Detect which cell encompasses the target text, then output its [X, Y] center coordinate. 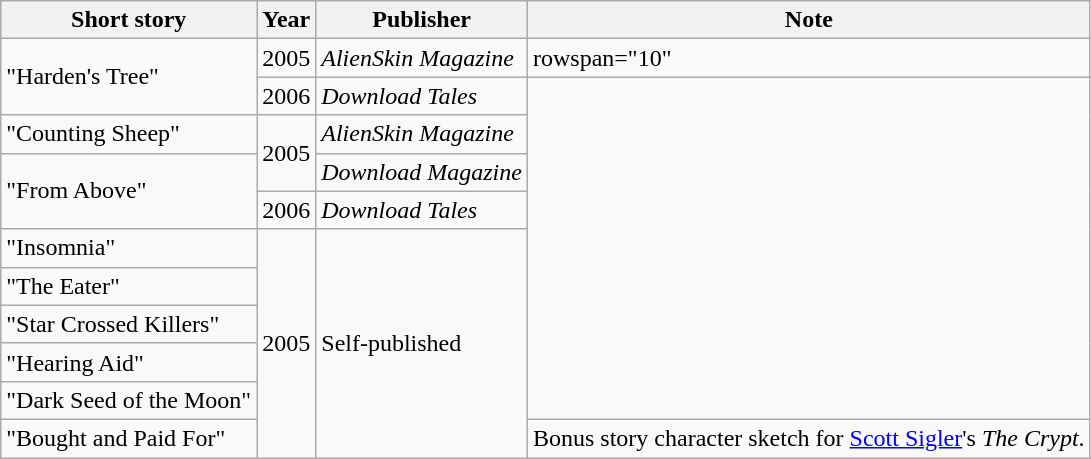
Note [808, 20]
Self-published [422, 343]
Year [286, 20]
"Star Crossed Killers" [129, 324]
Download Magazine [422, 172]
"Bought and Paid For" [129, 438]
"Dark Seed of the Moon" [129, 400]
"The Eater" [129, 286]
Publisher [422, 20]
Bonus story character sketch for Scott Sigler's The Crypt. [808, 438]
rowspan="10" [808, 58]
Short story [129, 20]
"Hearing Aid" [129, 362]
"Harden's Tree" [129, 77]
"From Above" [129, 191]
"Insomnia" [129, 248]
"Counting Sheep" [129, 134]
